Capture the cell that displays the provided text and extract its (X, Y) central coordinate. 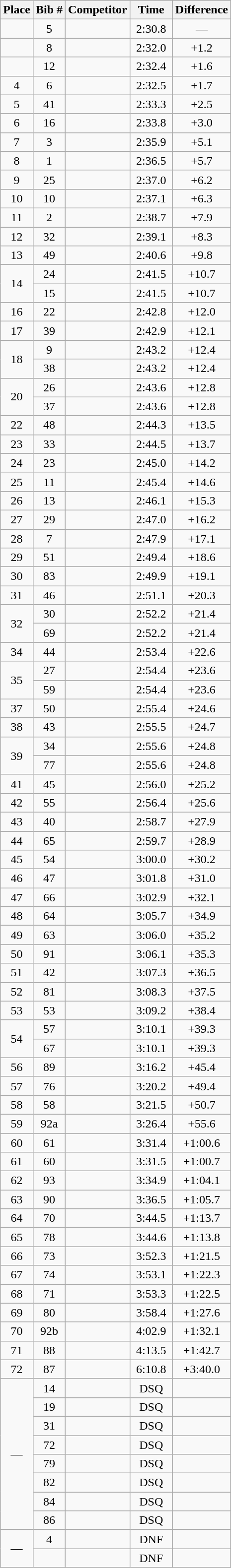
+35.2 (202, 935)
+34.9 (202, 916)
+9.8 (202, 255)
+15.3 (202, 501)
+1:42.7 (202, 1350)
3:02.9 (151, 897)
+1:13.7 (202, 1218)
91 (49, 954)
35 (17, 680)
+25.6 (202, 803)
2:32.0 (151, 48)
+1:13.8 (202, 1237)
+3.0 (202, 123)
3:36.5 (151, 1199)
2:44.5 (151, 444)
3:16.2 (151, 1067)
3:01.8 (151, 878)
+1:22.3 (202, 1275)
86 (49, 1520)
92b (49, 1331)
2:32.5 (151, 85)
Place (17, 10)
56 (17, 1067)
52 (17, 992)
+36.5 (202, 973)
2:37.0 (151, 180)
2:42.8 (151, 312)
92a (49, 1124)
+1.6 (202, 66)
3:06.0 (151, 935)
3:31.5 (151, 1162)
Competitor (98, 10)
+17.1 (202, 538)
3:44.5 (151, 1218)
2:55.4 (151, 708)
+8.3 (202, 237)
2:51.1 (151, 595)
90 (49, 1199)
6:10.8 (151, 1369)
3:34.9 (151, 1181)
2:33.8 (151, 123)
+14.6 (202, 482)
+25.2 (202, 784)
3:05.7 (151, 916)
4:02.9 (151, 1331)
3:26.4 (151, 1124)
1 (49, 161)
3:21.5 (151, 1105)
2:46.1 (151, 501)
+1:21.5 (202, 1256)
3:09.2 (151, 1010)
20 (17, 397)
+12.0 (202, 312)
77 (49, 765)
+55.6 (202, 1124)
Bib # (49, 10)
+30.2 (202, 860)
+49.4 (202, 1086)
+27.9 (202, 821)
3:06.1 (151, 954)
+28.9 (202, 841)
+14.2 (202, 463)
89 (49, 1067)
19 (49, 1407)
3:44.6 (151, 1237)
3 (49, 142)
+3:40.0 (202, 1369)
3:58.4 (151, 1313)
+2.5 (202, 104)
2:47.9 (151, 538)
2:49.9 (151, 576)
+1.7 (202, 85)
+6.3 (202, 198)
3:00.0 (151, 860)
+16.2 (202, 519)
+1.2 (202, 48)
+31.0 (202, 878)
+32.1 (202, 897)
81 (49, 992)
+50.7 (202, 1105)
+7.9 (202, 217)
15 (49, 293)
2:56.0 (151, 784)
55 (49, 803)
+12.1 (202, 331)
68 (17, 1294)
83 (49, 576)
2:38.7 (151, 217)
+20.3 (202, 595)
2:53.4 (151, 652)
18 (17, 359)
Time (151, 10)
+13.5 (202, 425)
3:07.3 (151, 973)
88 (49, 1350)
2:40.6 (151, 255)
2:42.9 (151, 331)
+13.7 (202, 444)
2:32.4 (151, 66)
3:31.4 (151, 1142)
40 (49, 821)
2:37.1 (151, 198)
82 (49, 1483)
2:45.4 (151, 482)
4:13.5 (151, 1350)
2:45.0 (151, 463)
+45.4 (202, 1067)
87 (49, 1369)
93 (49, 1181)
2:49.4 (151, 558)
+38.4 (202, 1010)
80 (49, 1313)
84 (49, 1502)
+5.1 (202, 142)
+1:32.1 (202, 1331)
62 (17, 1181)
+1:05.7 (202, 1199)
3:20.2 (151, 1086)
3:53.3 (151, 1294)
17 (17, 331)
+1:04.1 (202, 1181)
73 (49, 1256)
+1:00.6 (202, 1142)
2:44.3 (151, 425)
3:52.3 (151, 1256)
79 (49, 1464)
2:39.1 (151, 237)
2:35.9 (151, 142)
+24.6 (202, 708)
76 (49, 1086)
28 (17, 538)
2:47.0 (151, 519)
+1:27.6 (202, 1313)
2 (49, 217)
+6.2 (202, 180)
+35.3 (202, 954)
3:53.1 (151, 1275)
+22.6 (202, 652)
2:30.8 (151, 29)
+1:00.7 (202, 1162)
+5.7 (202, 161)
3:08.3 (151, 992)
2:33.3 (151, 104)
Difference (202, 10)
2:56.4 (151, 803)
+1:22.5 (202, 1294)
+19.1 (202, 576)
2:36.5 (151, 161)
2:59.7 (151, 841)
74 (49, 1275)
2:55.5 (151, 727)
+18.6 (202, 558)
+37.5 (202, 992)
78 (49, 1237)
2:58.7 (151, 821)
33 (49, 444)
+24.7 (202, 727)
